For the text-containing cell, return its midpoint in [X, Y] coordinate format. 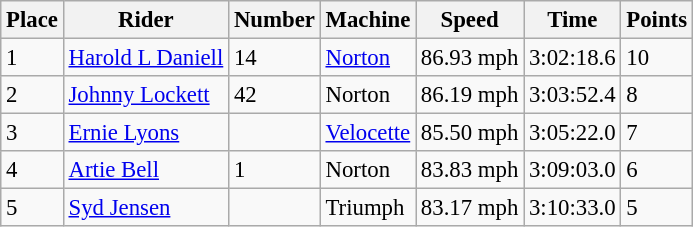
86.93 mph [470, 58]
7 [656, 133]
Johnny Lockett [146, 95]
42 [275, 95]
Points [656, 20]
3:03:52.4 [572, 95]
14 [275, 58]
Place [32, 20]
3:09:03.0 [572, 170]
Time [572, 20]
Ernie Lyons [146, 133]
Speed [470, 20]
86.19 mph [470, 95]
3 [32, 133]
Triumph [368, 208]
2 [32, 95]
Rider [146, 20]
Velocette [368, 133]
4 [32, 170]
Artie Bell [146, 170]
10 [656, 58]
3:10:33.0 [572, 208]
Harold L Daniell [146, 58]
83.83 mph [470, 170]
6 [656, 170]
8 [656, 95]
83.17 mph [470, 208]
Machine [368, 20]
Syd Jensen [146, 208]
Number [275, 20]
3:02:18.6 [572, 58]
85.50 mph [470, 133]
3:05:22.0 [572, 133]
